Extract the (X, Y) coordinate from the center of the cell holding the provided text.  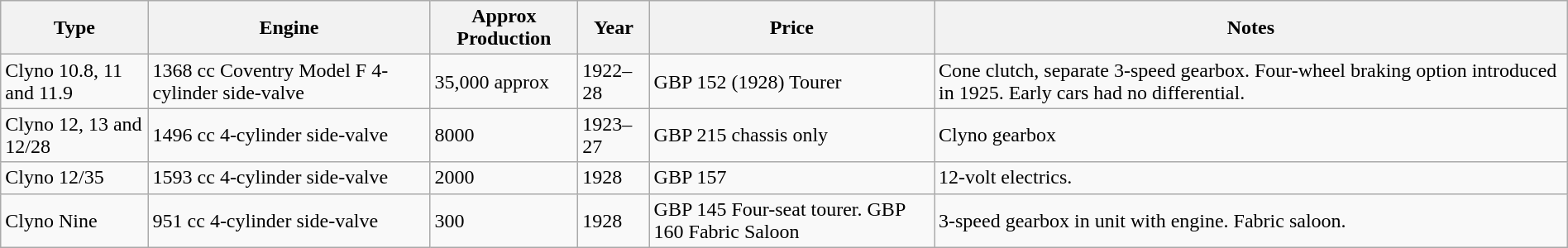
GBP 157 (791, 178)
Clyno 10.8, 11 and 11.9 (74, 81)
1922–28 (614, 81)
Clyno gearbox (1251, 136)
300 (504, 220)
12-volt electrics. (1251, 178)
2000 (504, 178)
Cone clutch, separate 3-speed gearbox. Four-wheel braking option introduced in 1925. Early cars had no differential. (1251, 81)
1923–27 (614, 136)
8000 (504, 136)
GBP 145 Four-seat tourer. GBP 160 Fabric Saloon (791, 220)
Clyno 12, 13 and 12/28 (74, 136)
Price (791, 28)
Clyno 12/35 (74, 178)
1496 cc 4-cylinder side-valve (289, 136)
Clyno Nine (74, 220)
1593 cc 4-cylinder side-valve (289, 178)
Type (74, 28)
Notes (1251, 28)
Approx Production (504, 28)
Year (614, 28)
GBP 152 (1928) Tourer (791, 81)
3-speed gearbox in unit with engine. Fabric saloon. (1251, 220)
1368 cc Coventry Model F 4-cylinder side-valve (289, 81)
Engine (289, 28)
GBP 215 chassis only (791, 136)
951 cc 4-cylinder side-valve (289, 220)
35,000 approx (504, 81)
